Return (x, y) of the center of cell containing provided text 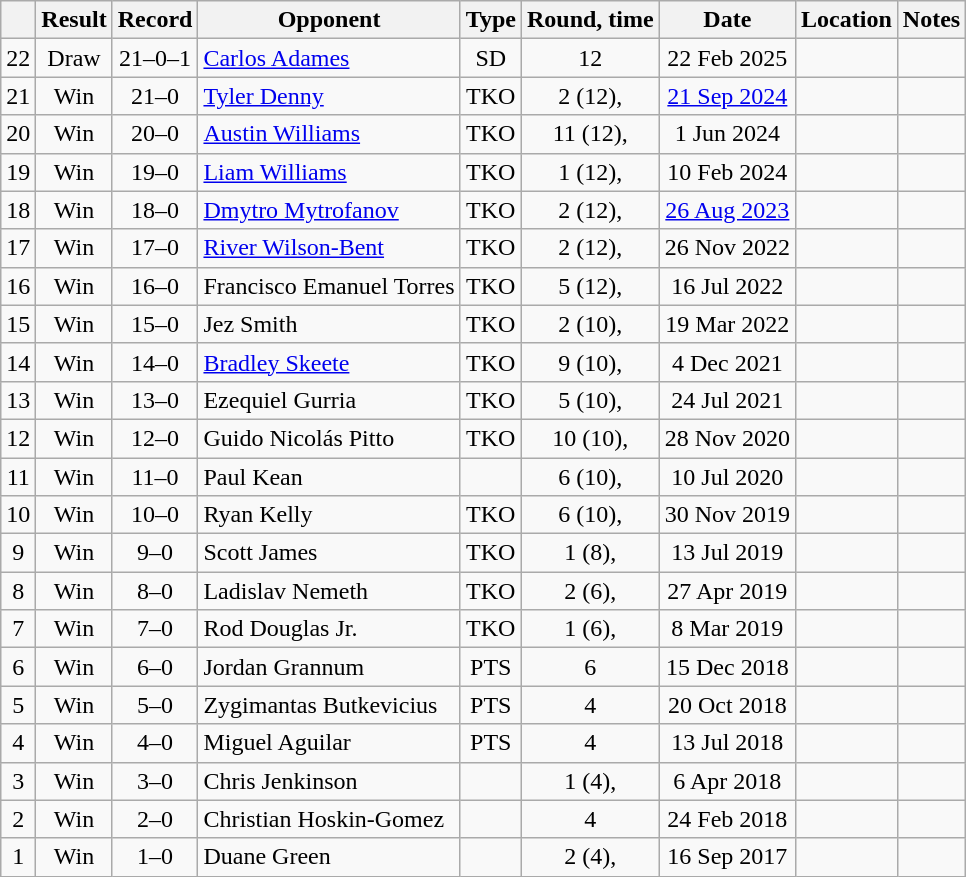
5–0 (155, 705)
13 Jul 2018 (727, 743)
18 (18, 210)
30 Nov 2019 (727, 515)
1 (4), (590, 781)
1 (12), (590, 172)
26 Nov 2022 (727, 248)
9 (18, 553)
13 (18, 400)
24 Feb 2018 (727, 819)
Round, time (590, 20)
Rod Douglas Jr. (329, 629)
24 Jul 2021 (727, 400)
21–0–1 (155, 58)
17 (18, 248)
21 Sep 2024 (727, 96)
7–0 (155, 629)
18–0 (155, 210)
15 Dec 2018 (727, 667)
Notes (931, 20)
14 (18, 362)
7 (18, 629)
5 (12), (590, 286)
8 (18, 591)
2 (10), (590, 324)
22 (18, 58)
Austin Williams (329, 134)
Liam Williams (329, 172)
Location (847, 20)
Francisco Emanuel Torres (329, 286)
Date (727, 20)
1 (6), (590, 629)
19 Mar 2022 (727, 324)
4–0 (155, 743)
16 (18, 286)
16 Sep 2017 (727, 857)
8–0 (155, 591)
Paul Kean (329, 477)
Jez Smith (329, 324)
20–0 (155, 134)
Miguel Aguilar (329, 743)
11 (12), (590, 134)
Record (155, 20)
Dmytro Mytrofanov (329, 210)
22 Feb 2025 (727, 58)
21–0 (155, 96)
Bradley Skeete (329, 362)
Carlos Adames (329, 58)
9 (10), (590, 362)
11 (18, 477)
4 Dec 2021 (727, 362)
19–0 (155, 172)
19 (18, 172)
2–0 (155, 819)
Guido Nicolás Pitto (329, 438)
Opponent (329, 20)
5 (18, 705)
10 Jul 2020 (727, 477)
Scott James (329, 553)
Draw (74, 58)
1 (18, 857)
11–0 (155, 477)
River Wilson-Bent (329, 248)
8 Mar 2019 (727, 629)
Tyler Denny (329, 96)
SD (490, 58)
12–0 (155, 438)
21 (18, 96)
10 (10), (590, 438)
Type (490, 20)
5 (10), (590, 400)
10 (18, 515)
15 (18, 324)
2 (6), (590, 591)
14–0 (155, 362)
16 Jul 2022 (727, 286)
2 (4), (590, 857)
Jordan Grannum (329, 667)
Chris Jenkinson (329, 781)
6 Apr 2018 (727, 781)
Result (74, 20)
Ryan Kelly (329, 515)
10 Feb 2024 (727, 172)
10–0 (155, 515)
Ezequiel Gurria (329, 400)
13 Jul 2019 (727, 553)
20 Oct 2018 (727, 705)
Duane Green (329, 857)
2 (18, 819)
20 (18, 134)
Zygimantas Butkevicius (329, 705)
27 Apr 2019 (727, 591)
26 Aug 2023 (727, 210)
1 (8), (590, 553)
9–0 (155, 553)
13–0 (155, 400)
16–0 (155, 286)
17–0 (155, 248)
1–0 (155, 857)
Ladislav Nemeth (329, 591)
28 Nov 2020 (727, 438)
6–0 (155, 667)
Christian Hoskin-Gomez (329, 819)
3–0 (155, 781)
1 Jun 2024 (727, 134)
3 (18, 781)
15–0 (155, 324)
